Detect which cell encompasses the target text, then output its [X, Y] center coordinate. 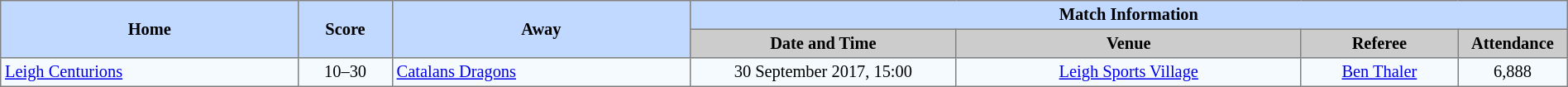
Leigh Centurions [150, 72]
Catalans Dragons [541, 72]
Attendance [1513, 43]
Date and Time [823, 43]
6,888 [1513, 72]
Score [346, 30]
Ben Thaler [1379, 72]
Away [541, 30]
30 September 2017, 15:00 [823, 72]
Venue [1128, 43]
10–30 [346, 72]
Referee [1379, 43]
Match Information [1128, 15]
Home [150, 30]
Leigh Sports Village [1128, 72]
